Extract the (x, y) coordinate from the center of the cell holding the provided text.  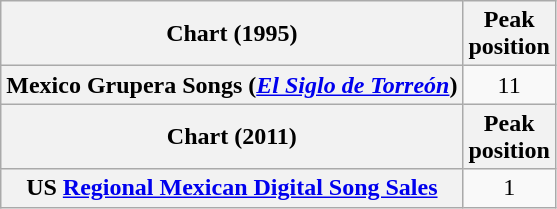
US Regional Mexican Digital Song Sales (232, 188)
Mexico Grupera Songs (El Siglo de Torreón) (232, 85)
11 (509, 85)
Chart (2011) (232, 136)
1 (509, 188)
Chart (1995) (232, 34)
